Output the [X, Y] coordinate of the center of the cell containing the given text.  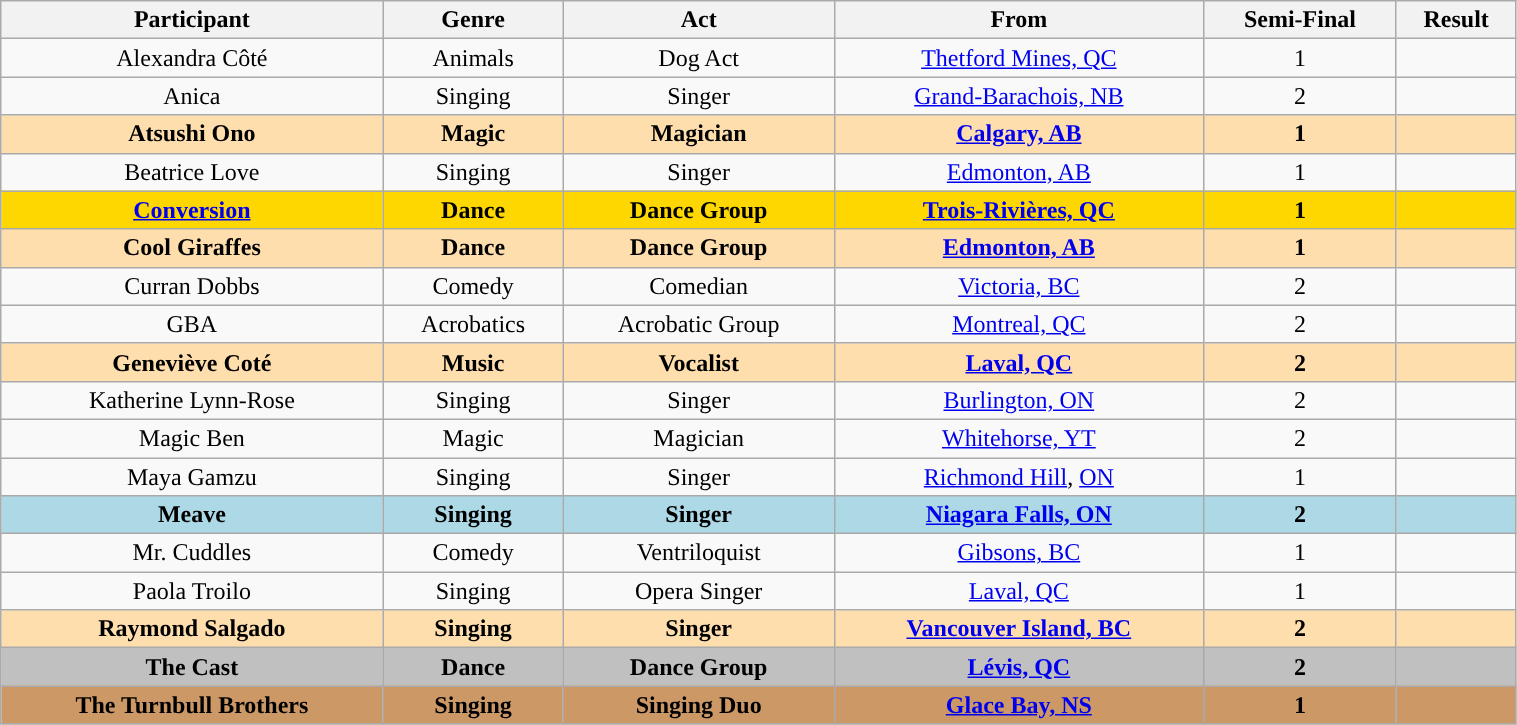
GBA [192, 324]
Lévis, QC [1018, 667]
Victoria, BC [1018, 286]
From [1018, 20]
Burlington, ON [1018, 400]
Richmond Hill, ON [1018, 477]
Calgary, AB [1018, 134]
Gibsons, BC [1018, 553]
Singing Duo [698, 705]
Vancouver Island, BC [1018, 629]
Comedian [698, 286]
Maya Gamzu [192, 477]
Acrobatic Group [698, 324]
Glace Bay, NS [1018, 705]
Katherine Lynn-Rose [192, 400]
Geneviève Coté [192, 362]
Animals [473, 58]
Semi-Final [1300, 20]
Trois-Rivières, QC [1018, 210]
Vocalist [698, 362]
Grand-Barachois, NB [1018, 96]
Acrobatics [473, 324]
Conversion [192, 210]
Beatrice Love [192, 172]
Genre [473, 20]
Ventriloquist [698, 553]
Cool Giraffes [192, 248]
Paola Troilo [192, 591]
Meave [192, 515]
Montreal, QC [1018, 324]
Music [473, 362]
Niagara Falls, ON [1018, 515]
The Turnbull Brothers [192, 705]
Whitehorse, YT [1018, 438]
Participant [192, 20]
The Cast [192, 667]
Raymond Salgado [192, 629]
Atsushi Ono [192, 134]
Magic Ben [192, 438]
Act [698, 20]
Alexandra Côté [192, 58]
Result [1456, 20]
Dog Act [698, 58]
Thetford Mines, QC [1018, 58]
Mr. Cuddles [192, 553]
Opera Singer [698, 591]
Anica [192, 96]
Curran Dobbs [192, 286]
